Locate the cell with the specified text and output its (x, y) center coordinate. 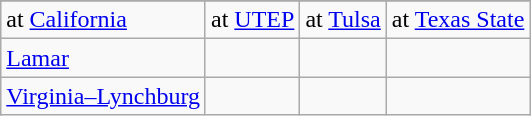
at Texas State (458, 20)
Lamar (104, 58)
Virginia–Lynchburg (104, 96)
at Tulsa (343, 20)
at UTEP (252, 20)
at California (104, 20)
